Detect which cell encompasses the target text, then output its [X, Y] center coordinate. 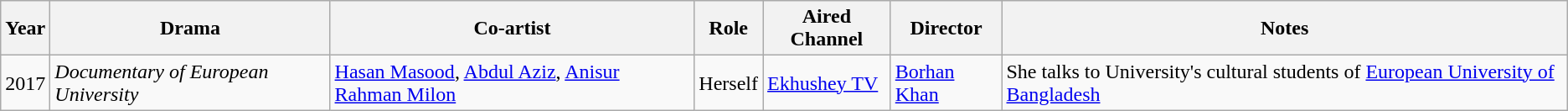
Aired Channel [828, 29]
Co-artist [513, 29]
Role [729, 29]
Ekhushey TV [828, 82]
Borhan Khan [946, 82]
Herself [729, 82]
2017 [25, 82]
Drama [190, 29]
Year [25, 29]
Director [946, 29]
She talks to University's cultural students of European University of Bangladesh [1285, 82]
Notes [1285, 29]
Hasan Masood, Abdul Aziz, Anisur Rahman Milon [513, 82]
Documentary of European University [190, 82]
